For the text-containing cell, return its midpoint in (x, y) coordinate format. 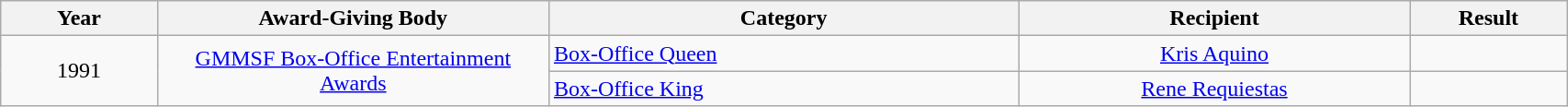
Kris Aquino (1214, 53)
Award-Giving Body (353, 18)
Category (783, 18)
Box-Office King (783, 89)
Rene Requiestas (1214, 89)
Year (79, 18)
GMMSF Box-Office Entertainment Awards (353, 71)
Box-Office Queen (783, 53)
1991 (79, 71)
Result (1488, 18)
Recipient (1214, 18)
